Capture the cell that displays the provided text and extract its [x, y] central coordinate. 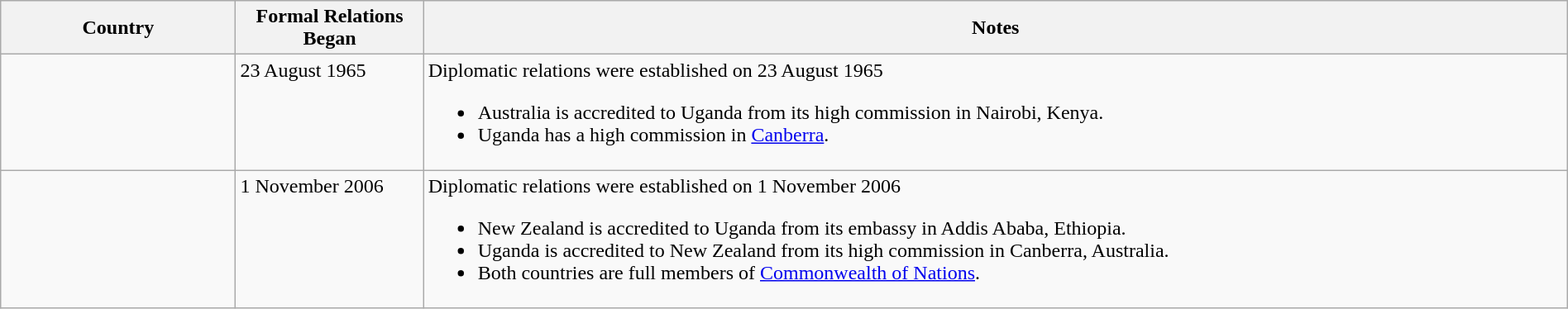
Country [118, 28]
23 August 1965 [329, 112]
Notes [996, 28]
Formal Relations Began [329, 28]
1 November 2006 [329, 240]
